Extract the [X, Y] coordinate from the center of the cell holding the provided text.  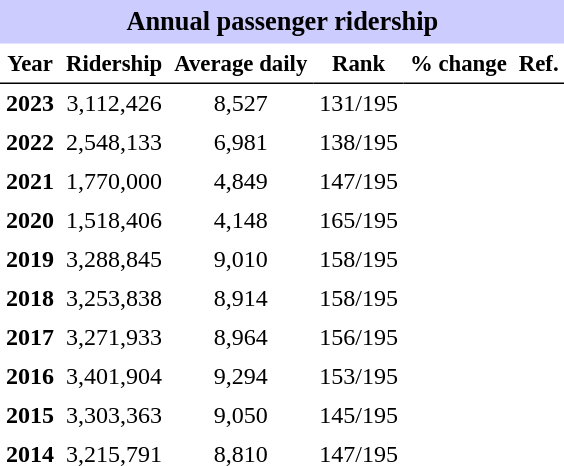
Average daily [240, 64]
2,548,133 [114, 142]
Ridership [114, 64]
8,964 [240, 338]
3,401,904 [114, 376]
6,981 [240, 142]
% change [458, 64]
8,527 [240, 104]
156/195 [358, 338]
4,148 [240, 220]
131/195 [358, 104]
153/195 [358, 376]
Rank [358, 64]
2015 [30, 416]
165/195 [358, 220]
9,010 [240, 260]
9,294 [240, 376]
3,303,363 [114, 416]
145/195 [358, 416]
1,770,000 [114, 182]
1,518,406 [114, 220]
3,271,933 [114, 338]
2020 [30, 220]
3,253,838 [114, 298]
2023 [30, 104]
2018 [30, 298]
2019 [30, 260]
2017 [30, 338]
3,112,426 [114, 104]
8,914 [240, 298]
138/195 [358, 142]
Year [30, 64]
9,050 [240, 416]
2022 [30, 142]
4,849 [240, 182]
147/195 [358, 182]
2016 [30, 376]
2021 [30, 182]
3,288,845 [114, 260]
